Identify which cell holds the provided text, then report its [X, Y] central coordinate. 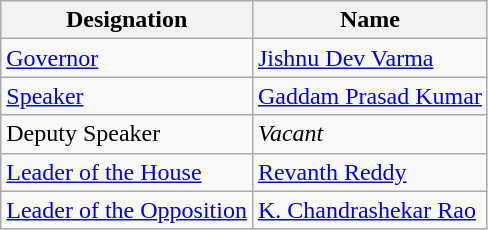
Designation [127, 20]
Deputy Speaker [127, 134]
Vacant [370, 134]
Name [370, 20]
Governor [127, 58]
Leader of the House [127, 172]
K. Chandrashekar Rao [370, 210]
Leader of the Opposition [127, 210]
Speaker [127, 96]
Gaddam Prasad Kumar [370, 96]
Jishnu Dev Varma [370, 58]
Revanth Reddy [370, 172]
